Output the [x, y] coordinate of the center of the cell containing the given text.  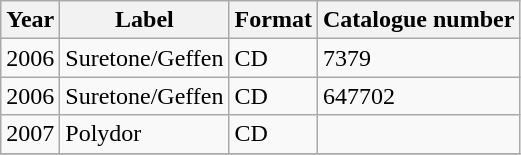
7379 [418, 58]
Format [273, 20]
2007 [30, 134]
647702 [418, 96]
Catalogue number [418, 20]
Label [144, 20]
Year [30, 20]
Polydor [144, 134]
